Find where the given text appears and provide that cell's center as [x, y] coordinate. 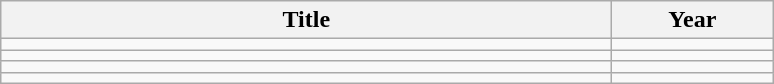
Title [306, 20]
Year [692, 20]
